Determine the [X, Y] coordinate at the center of the cell enclosing the given text.  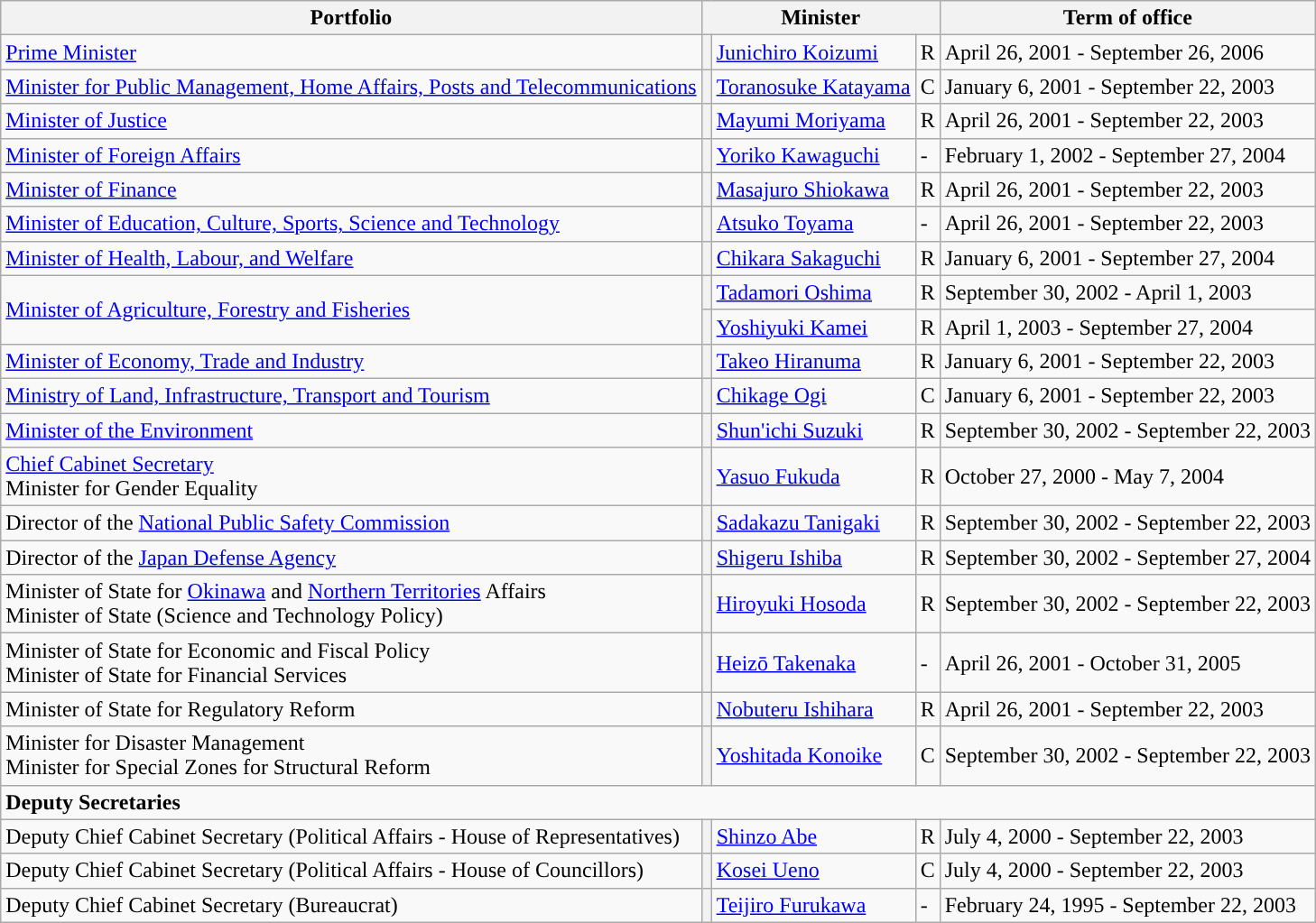
Minister of Education, Culture, Sports, Science and Technology [351, 224]
January 6, 2001 - September 27, 2004 [1127, 258]
Minister of Health, Labour, and Welfare [351, 258]
Deputy Chief Cabinet Secretary (Political Affairs - House of Councillors) [351, 871]
Sadakazu Tanigaki [813, 523]
Minister of Economy, Trade and Industry [351, 361]
Minister of State for Okinawa and Northern Territories Affairs Minister of State (Science and Technology Policy) [351, 605]
Term of office [1127, 18]
Yoshiyuki Kamei [813, 327]
Takeo Hiranuma [813, 361]
Heizō Takenaka [813, 662]
Minister for Disaster Management Minister for Special Zones for Structural Reform [351, 756]
Yasuo Fukuda [813, 476]
Deputy Chief Cabinet Secretary (Political Affairs - House of Representatives) [351, 836]
Minister [820, 18]
Deputy Secretaries [659, 802]
February 24, 1995 - September 22, 2003 [1127, 905]
Minister of State for Regulatory Reform [351, 709]
Shinzo Abe [813, 836]
Mayumi Moriyama [813, 121]
Deputy Chief Cabinet Secretary (Bureaucrat) [351, 905]
April 26, 2001 - September 26, 2006 [1127, 52]
Shun'ichi Suzuki [813, 430]
April 1, 2003 - September 27, 2004 [1127, 327]
Chikara Sakaguchi [813, 258]
Yoshitada Konoike [813, 756]
February 1, 2002 - September 27, 2004 [1127, 155]
Ministry of Land, Infrastructure, Transport and Tourism [351, 395]
Minister of Foreign Affairs [351, 155]
Teijiro Furukawa [813, 905]
Minister of State for Economic and Fiscal Policy Minister of State for Financial Services [351, 662]
September 30, 2002 - September 27, 2004 [1127, 558]
April 26, 2001 - October 31, 2005 [1127, 662]
Director of the National Public Safety Commission [351, 523]
Junichiro Koizumi [813, 52]
Nobuteru Ishihara [813, 709]
September 30, 2002 - April 1, 2003 [1127, 292]
Toranosuke Katayama [813, 87]
Minister of Justice [351, 121]
Prime Minister [351, 52]
Minister of Finance [351, 189]
Chief Cabinet Secretary Minister for Gender Equality [351, 476]
Hiroyuki Hosoda [813, 605]
Chikage Ogi [813, 395]
Atsuko Toyama [813, 224]
Masajuro Shiokawa [813, 189]
Yoriko Kawaguchi [813, 155]
Director of the Japan Defense Agency [351, 558]
October 27, 2000 - May 7, 2004 [1127, 476]
Minister of the Environment [351, 430]
Portfolio [351, 18]
Shigeru Ishiba [813, 558]
Minister of Agriculture, Forestry and Fisheries [351, 309]
Kosei Ueno [813, 871]
Minister for Public Management, Home Affairs, Posts and Telecommunications [351, 87]
Tadamori Oshima [813, 292]
